For the text-containing cell, return its midpoint in [x, y] coordinate format. 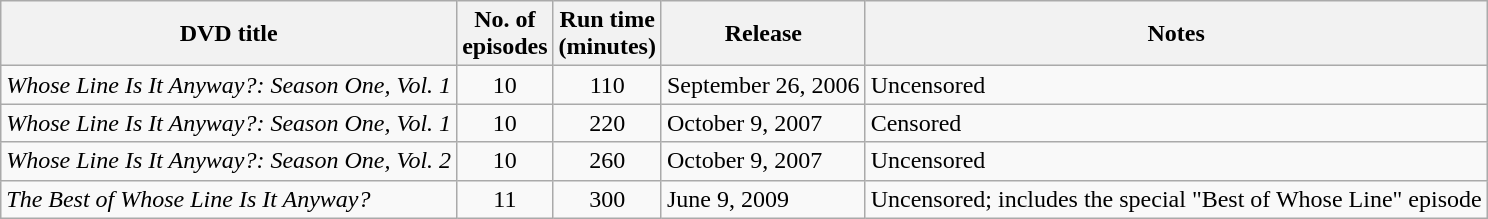
No. ofepisodes [505, 34]
220 [607, 123]
September 26, 2006 [763, 85]
The Best of Whose Line Is It Anyway? [229, 199]
260 [607, 161]
Notes [1176, 34]
110 [607, 85]
June 9, 2009 [763, 199]
300 [607, 199]
Release [763, 34]
Uncensored; includes the special "Best of Whose Line" episode [1176, 199]
Censored [1176, 123]
11 [505, 199]
Run time(minutes) [607, 34]
Whose Line Is It Anyway?: Season One, Vol. 2 [229, 161]
DVD title [229, 34]
